Capture the cell that displays the provided text and extract its (x, y) central coordinate. 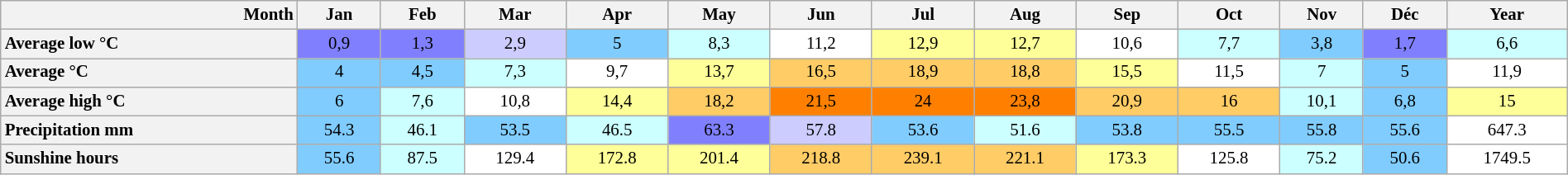
24 (923, 101)
4 (339, 73)
53.8 (1126, 130)
18,8 (1025, 73)
Average °C (149, 73)
10,1 (1322, 101)
20,9 (1126, 101)
12,9 (923, 45)
57.8 (820, 130)
15 (1507, 101)
51.6 (1025, 130)
11,2 (820, 45)
16 (1229, 101)
Nov (1322, 15)
Déc (1404, 15)
16,5 (820, 73)
7,7 (1229, 45)
23,8 (1025, 101)
201.4 (719, 158)
Aug (1025, 15)
Feb (422, 15)
15,5 (1126, 73)
239.1 (923, 158)
Precipitation mm (149, 130)
13,7 (719, 73)
0,9 (339, 45)
221.1 (1025, 158)
53.5 (514, 130)
14,4 (617, 101)
54.3 (339, 130)
7,3 (514, 73)
46.1 (422, 130)
10,8 (514, 101)
647.3 (1507, 130)
18,9 (923, 73)
Average low °C (149, 45)
7 (1322, 73)
3,8 (1322, 45)
10,6 (1126, 45)
2,9 (514, 45)
Apr (617, 15)
218.8 (820, 158)
11,5 (1229, 73)
Month (149, 15)
18,2 (719, 101)
6,8 (1404, 101)
173.3 (1126, 158)
6,6 (1507, 45)
Jul (923, 15)
6 (339, 101)
75.2 (1322, 158)
125.8 (1229, 158)
Jun (820, 15)
63.3 (719, 130)
46.5 (617, 130)
Sunshine hours (149, 158)
Average high °C (149, 101)
1,7 (1404, 45)
55.8 (1322, 130)
53.6 (923, 130)
8,3 (719, 45)
172.8 (617, 158)
21,5 (820, 101)
Jan (339, 15)
7,6 (422, 101)
Mar (514, 15)
87.5 (422, 158)
1,3 (422, 45)
11,9 (1507, 73)
12,7 (1025, 45)
4,5 (422, 73)
Year (1507, 15)
Oct (1229, 15)
9,7 (617, 73)
50.6 (1404, 158)
129.4 (514, 158)
1749.5 (1507, 158)
55.5 (1229, 130)
Sep (1126, 15)
May (719, 15)
